Return the [X, Y] coordinate for the center point of the cell that contains the specified text.  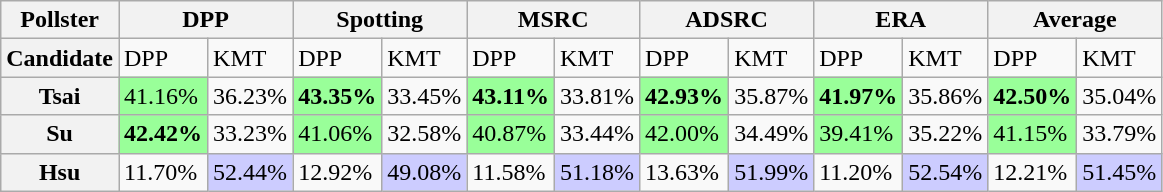
11.70% [162, 172]
12.21% [1032, 172]
33.81% [596, 96]
42.42% [162, 134]
MSRC [554, 20]
41.97% [858, 96]
35.04% [1120, 96]
40.87% [511, 134]
Su [60, 134]
13.63% [684, 172]
33.44% [596, 134]
Hsu [60, 172]
36.23% [250, 96]
51.45% [1120, 172]
34.49% [772, 134]
52.44% [250, 172]
33.79% [1120, 134]
Candidate [60, 58]
42.93% [684, 96]
43.11% [511, 96]
43.35% [338, 96]
51.18% [596, 172]
52.54% [946, 172]
32.58% [424, 134]
41.15% [1032, 134]
Pollster [60, 20]
ERA [901, 20]
11.20% [858, 172]
ADSRC [727, 20]
12.92% [338, 172]
42.50% [1032, 96]
11.58% [511, 172]
41.16% [162, 96]
33.45% [424, 96]
Tsai [60, 96]
51.99% [772, 172]
39.41% [858, 134]
Average [1075, 20]
35.22% [946, 134]
35.86% [946, 96]
42.00% [684, 134]
Spotting [380, 20]
33.23% [250, 134]
49.08% [424, 172]
41.06% [338, 134]
35.87% [772, 96]
